Find where the given text appears and provide that cell's center as (x, y) coordinate. 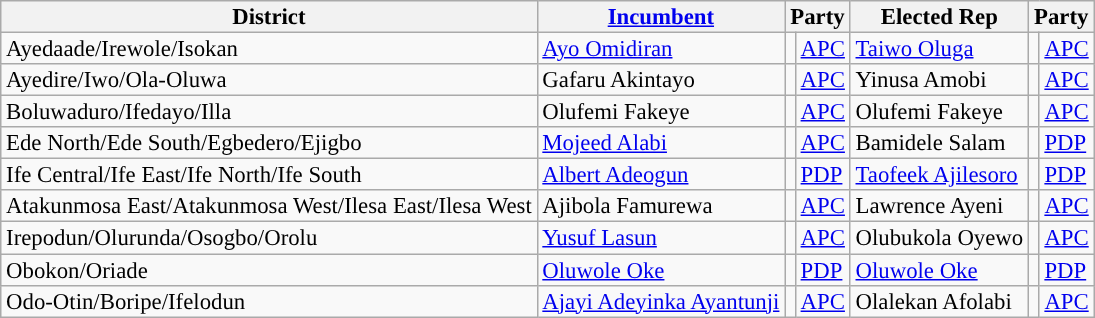
Ayedire/Iwo/Ola-Oluwa (269, 80)
Irepodun/Olurunda/Osogbo/Orolu (269, 238)
Odo-Otin/Boripe/Ifelodun (269, 301)
Ede North/Ede South/Egbedero/Ejigbo (269, 143)
Yinusa Amobi (939, 80)
Obokon/Oriade (269, 270)
Bamidele Salam (939, 143)
Ife Central/Ife East/Ife North/Ife South (269, 175)
Albert Adeogun (661, 175)
Ajayi Adeyinka Ayantunji (661, 301)
Taiwo Oluga (939, 49)
Mojeed Alabi (661, 143)
Ayo Omidiran (661, 49)
Lawrence Ayeni (939, 206)
Ayedaade/Irewole/Isokan (269, 49)
Ajibola Famurewa (661, 206)
Taofeek Ajilesoro (939, 175)
Yusuf Lasun (661, 238)
Elected Rep (939, 17)
Incumbent (661, 17)
Boluwaduro/Ifedayo/Illa (269, 112)
Gafaru Akintayo (661, 80)
Atakunmosa East/Atakunmosa West/Ilesa East/Ilesa West (269, 206)
Olalekan Afolabi (939, 301)
Olubukola Oyewo (939, 238)
District (269, 17)
